Provide the (x, y) coordinate of the cell's center where the given text is located.  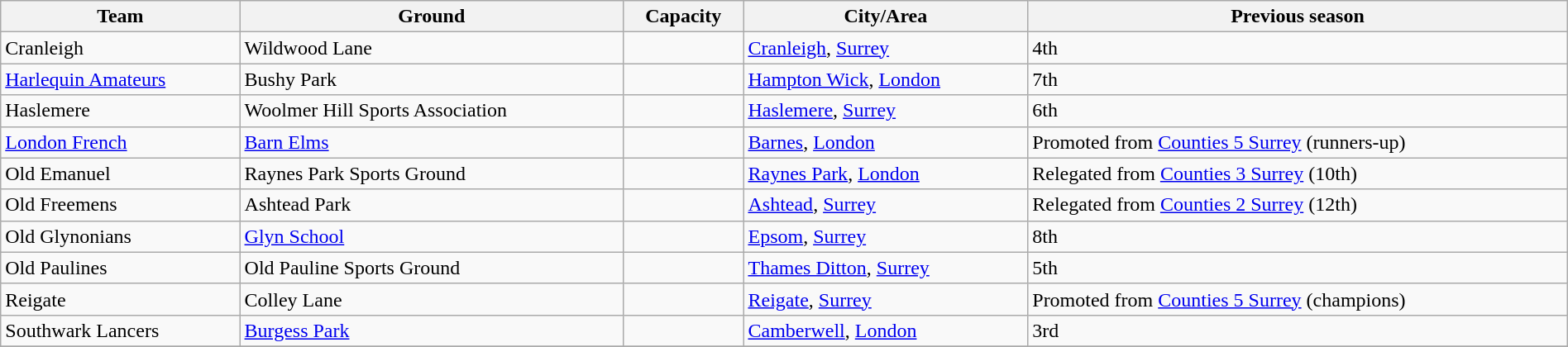
Harlequin Amateurs (121, 79)
5th (1298, 268)
Old Emanuel (121, 173)
Relegated from Counties 3 Surrey (10th) (1298, 173)
Ground (432, 17)
Team (121, 17)
Ashtead, Surrey (886, 205)
Relegated from Counties 2 Surrey (12th) (1298, 205)
Promoted from Counties 5 Surrey (runners-up) (1298, 142)
Raynes Park, London (886, 173)
Reigate (121, 299)
Raynes Park Sports Ground (432, 173)
Glyn School (432, 236)
Barn Elms (432, 142)
Epsom, Surrey (886, 236)
Reigate, Surrey (886, 299)
Promoted from Counties 5 Surrey (champions) (1298, 299)
Capacity (683, 17)
Old Glynonians (121, 236)
8th (1298, 236)
6th (1298, 111)
7th (1298, 79)
City/Area (886, 17)
3rd (1298, 330)
Cranleigh, Surrey (886, 48)
Camberwell, London (886, 330)
4th (1298, 48)
Southwark Lancers (121, 330)
Previous season (1298, 17)
Colley Lane (432, 299)
Barnes, London (886, 142)
Old Paulines (121, 268)
Hampton Wick, London (886, 79)
Cranleigh (121, 48)
Bushy Park (432, 79)
Old Pauline Sports Ground (432, 268)
Woolmer Hill Sports Association (432, 111)
Haslemere (121, 111)
Burgess Park (432, 330)
Wildwood Lane (432, 48)
Thames Ditton, Surrey (886, 268)
London French (121, 142)
Ashtead Park (432, 205)
Old Freemens (121, 205)
Haslemere, Surrey (886, 111)
